Find where the given text appears and provide that cell's center as (X, Y) coordinate. 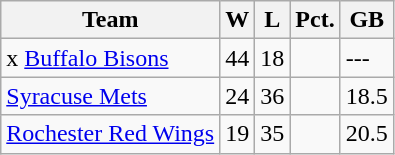
20.5 (366, 134)
24 (238, 96)
Syracuse Mets (110, 96)
--- (366, 58)
18.5 (366, 96)
W (238, 20)
44 (238, 58)
19 (238, 134)
35 (272, 134)
Pct. (315, 20)
Rochester Red Wings (110, 134)
x Buffalo Bisons (110, 58)
L (272, 20)
36 (272, 96)
Team (110, 20)
GB (366, 20)
18 (272, 58)
